Determine the [X, Y] coordinate at the center of the cell enclosing the given text.  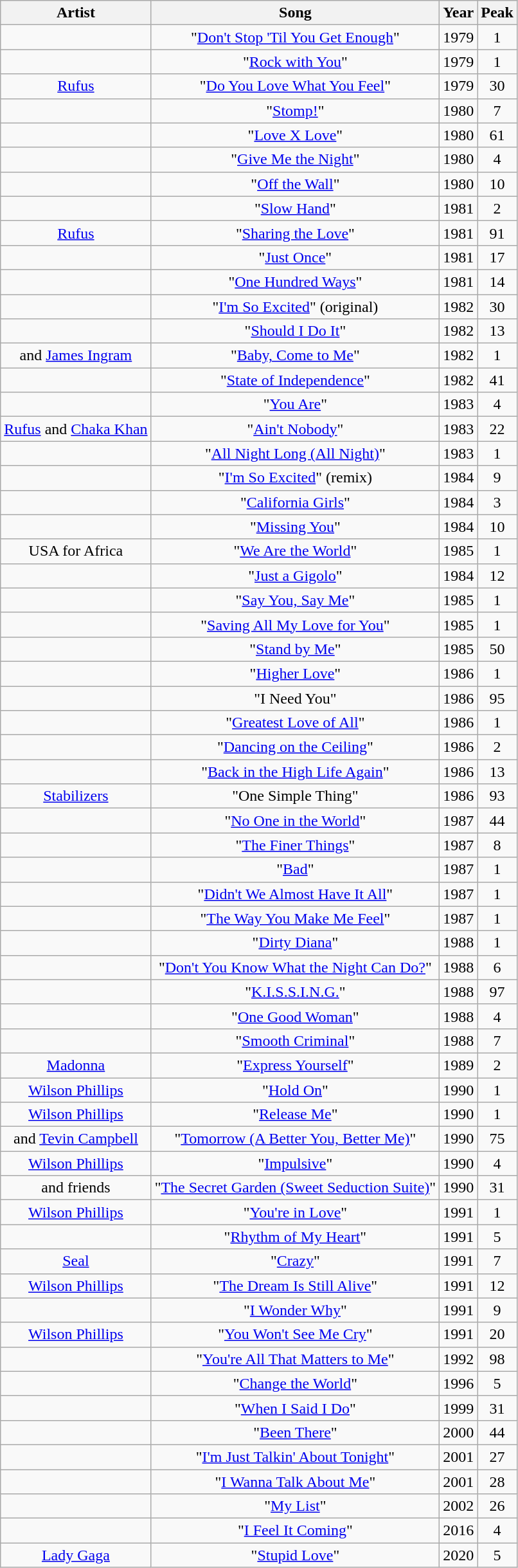
"Higher Love" [296, 673]
"I'm So Excited" (remix) [296, 478]
"Off the Wall" [296, 184]
"I'm Just Talkin' About Tonight" [296, 1457]
Peak [497, 13]
"Don't You Know What the Night Can Do?" [296, 967]
6 [497, 967]
"I Wonder Why" [296, 1310]
"Crazy" [296, 1261]
1992 [459, 1359]
"One Hundred Ways" [296, 282]
"Rhythm of My Heart" [296, 1237]
8 [497, 845]
USA for Africa [76, 551]
"You Won't See Me Cry" [296, 1335]
and Tevin Campbell [76, 1139]
"Stupid Love" [296, 1555]
"You Are" [296, 405]
"One Good Woman" [296, 1016]
75 [497, 1139]
28 [497, 1481]
"Express Yourself" [296, 1065]
"I'm So Excited" (original) [296, 307]
"Should I Do It" [296, 331]
"Greatest Love of All" [296, 723]
Song [296, 13]
"Bad" [296, 870]
"State of Independence" [296, 380]
22 [497, 429]
"Ain't Nobody" [296, 429]
"Been There" [296, 1432]
"The Way You Make Me Feel" [296, 918]
93 [497, 796]
2020 [459, 1555]
"Dirty Diana" [296, 943]
"All Night Long (All Night)" [296, 453]
"I Wanna Talk About Me" [296, 1481]
27 [497, 1457]
"Missing You" [296, 527]
1999 [459, 1408]
41 [497, 380]
"My List" [296, 1506]
"K.I.S.S.I.N.G." [296, 992]
"Smooth Criminal" [296, 1041]
"Sharing the Love" [296, 233]
"Change the World" [296, 1383]
"Slow Hand" [296, 208]
"I Feel It Coming" [296, 1531]
14 [497, 282]
"Stomp!" [296, 111]
"Hold On" [296, 1090]
1989 [459, 1065]
95 [497, 698]
50 [497, 649]
"One Simple Thing" [296, 796]
"You're in Love" [296, 1212]
Madonna [76, 1065]
1996 [459, 1383]
"We Are the World" [296, 551]
"Didn't We Almost Have It All" [296, 894]
20 [497, 1335]
and James Ingram [76, 356]
3 [497, 502]
Lady Gaga [76, 1555]
"The Secret Garden (Sweet Seduction Suite)" [296, 1188]
17 [497, 257]
26 [497, 1506]
2000 [459, 1432]
Seal [76, 1261]
"Give Me the Night" [296, 160]
"California Girls" [296, 502]
and friends [76, 1188]
"Baby, Come to Me" [296, 356]
"Impulsive" [296, 1163]
Artist [76, 13]
"Don't Stop 'Til You Get Enough" [296, 37]
"Saving All My Love for You" [296, 624]
2016 [459, 1531]
91 [497, 233]
"When I Said I Do" [296, 1408]
"Back in the High Life Again" [296, 772]
"The Dream Is Still Alive" [296, 1286]
"I Need You" [296, 698]
97 [497, 992]
2002 [459, 1506]
61 [497, 135]
"Do You Love What You Feel" [296, 86]
"Say You, Say Me" [296, 600]
"Dancing on the Ceiling" [296, 747]
98 [497, 1359]
"The Finer Things" [296, 845]
"Just a Gigolo" [296, 576]
"No One in the World" [296, 821]
Stabilizers [76, 796]
"Stand by Me" [296, 649]
"Just Once" [296, 257]
"You're All That Matters to Me" [296, 1359]
"Tomorrow (A Better You, Better Me)" [296, 1139]
"Release Me" [296, 1115]
Rufus and Chaka Khan [76, 429]
"Love X Love" [296, 135]
"Rock with You" [296, 62]
Year [459, 13]
